Determine the (x, y) coordinate at the center of the cell enclosing the given text.  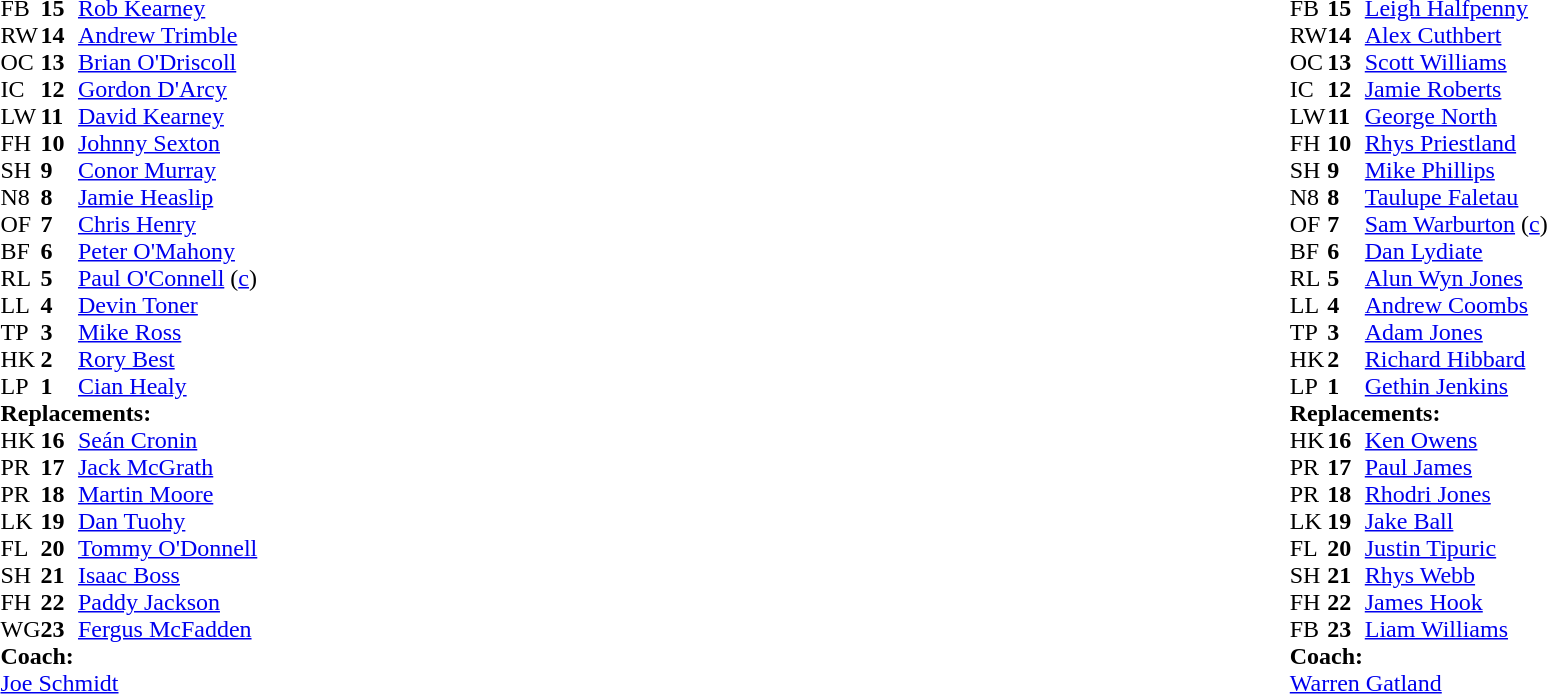
Fergus McFadden (168, 630)
Coach: (128, 656)
Paddy Jackson (168, 602)
Brian O'Driscoll (168, 62)
Jack McGrath (168, 468)
WG (20, 630)
Mike Ross (168, 332)
Rory Best (168, 360)
Chris Henry (168, 224)
Conor Murray (168, 170)
Johnny Sexton (168, 144)
David Kearney (168, 116)
Tommy O'Donnell (168, 548)
Dan Tuohy (168, 522)
Peter O'Mahony (168, 252)
Isaac Boss (168, 576)
Martin Moore (168, 494)
Cian Healy (168, 386)
Gordon D'Arcy (168, 90)
FB (1309, 630)
Jamie Heaslip (168, 198)
Andrew Trimble (168, 36)
Paul O'Connell (c) (168, 278)
Replacements: (128, 414)
Devin Toner (168, 306)
Seán Cronin (168, 440)
